From the cell containing the given text, extract its center point as (X, Y) coordinate. 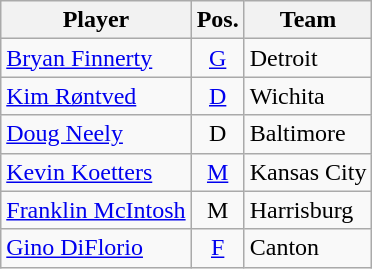
Wichita (308, 96)
Harrisburg (308, 210)
Franklin McIntosh (96, 210)
Player (96, 20)
Team (308, 20)
Detroit (308, 58)
Gino DiFlorio (96, 248)
F (218, 248)
Kansas City (308, 172)
Canton (308, 248)
Kim Røntved (96, 96)
Bryan Finnerty (96, 58)
Baltimore (308, 134)
Pos. (218, 20)
Doug Neely (96, 134)
Kevin Koetters (96, 172)
G (218, 58)
